Extract the (X, Y) coordinate from the center of the cell holding the provided text.  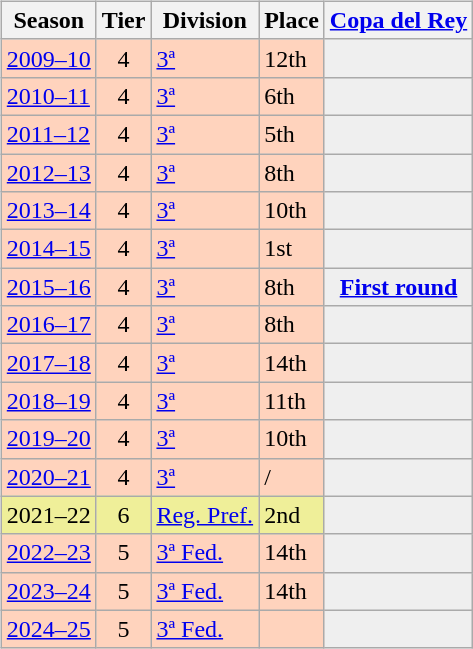
5th (292, 134)
12th (292, 58)
Season (48, 20)
6th (292, 96)
11th (292, 401)
2nd (292, 515)
2014–15 (48, 249)
2016–17 (48, 325)
2019–20 (48, 439)
Copa del Rey (398, 20)
2024–25 (48, 629)
2011–12 (48, 134)
2022–23 (48, 553)
2009–10 (48, 58)
1st (292, 249)
2023–24 (48, 591)
2010–11 (48, 96)
Reg. Pref. (205, 515)
2018–19 (48, 401)
2012–13 (48, 173)
2020–21 (48, 477)
2017–18 (48, 363)
2015–16 (48, 287)
First round (398, 287)
/ (292, 477)
6 (124, 515)
Division (205, 20)
Tier (124, 20)
2013–14 (48, 211)
2021–22 (48, 515)
Place (292, 20)
